Pinpoint the cell where the given text exists, returning its (x, y) midpoint coordinate. 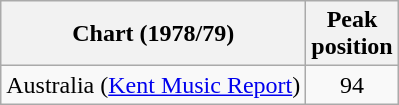
Australia (Kent Music Report) (154, 85)
94 (352, 85)
Peakposition (352, 34)
Chart (1978/79) (154, 34)
